Scan for the cell matching the given text and deliver its [x, y] coordinate at center. 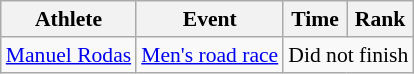
Manuel Rodas [68, 55]
Event [210, 19]
Athlete [68, 19]
Rank [380, 19]
Did not finish [348, 55]
Men's road race [210, 55]
Time [314, 19]
